Provide the [x, y] coordinate of the cell's center where the given text is located.  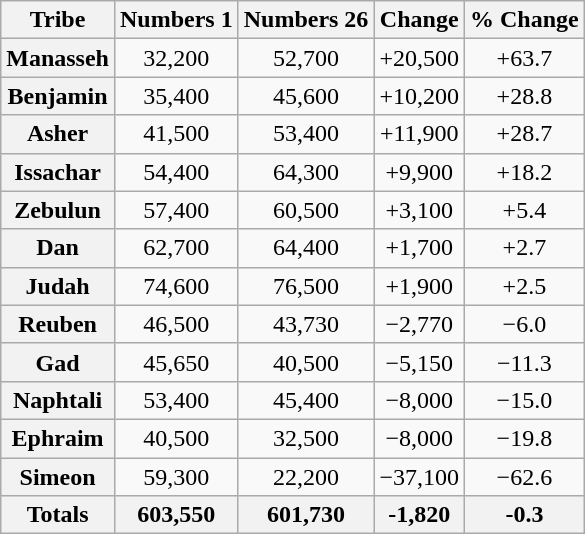
−5,150 [420, 362]
+5.4 [525, 210]
Naphtali [58, 400]
603,550 [176, 515]
−11.3 [525, 362]
41,500 [176, 134]
+20,500 [420, 58]
+28.8 [525, 96]
−15.0 [525, 400]
Tribe [58, 20]
Ephraim [58, 438]
22,200 [306, 477]
64,400 [306, 248]
+18.2 [525, 172]
57,400 [176, 210]
59,300 [176, 477]
Benjamin [58, 96]
54,400 [176, 172]
64,300 [306, 172]
Zebulun [58, 210]
−19.8 [525, 438]
−37,100 [420, 477]
32,200 [176, 58]
Judah [58, 286]
35,400 [176, 96]
Dan [58, 248]
Numbers 1 [176, 20]
−2,770 [420, 324]
Totals [58, 515]
60,500 [306, 210]
Manasseh [58, 58]
45,400 [306, 400]
+11,900 [420, 134]
-0.3 [525, 515]
+1,700 [420, 248]
Numbers 26 [306, 20]
+2.7 [525, 248]
+9,900 [420, 172]
Asher [58, 134]
76,500 [306, 286]
46,500 [176, 324]
52,700 [306, 58]
+63.7 [525, 58]
32,500 [306, 438]
+3,100 [420, 210]
Simeon [58, 477]
−62.6 [525, 477]
-1,820 [420, 515]
−6.0 [525, 324]
Issachar [58, 172]
Reuben [58, 324]
74,600 [176, 286]
+1,900 [420, 286]
Gad [58, 362]
601,730 [306, 515]
62,700 [176, 248]
45,600 [306, 96]
+10,200 [420, 96]
+2.5 [525, 286]
% Change [525, 20]
Change [420, 20]
+28.7 [525, 134]
45,650 [176, 362]
43,730 [306, 324]
